Locate the cell with the specified text and output its [X, Y] center coordinate. 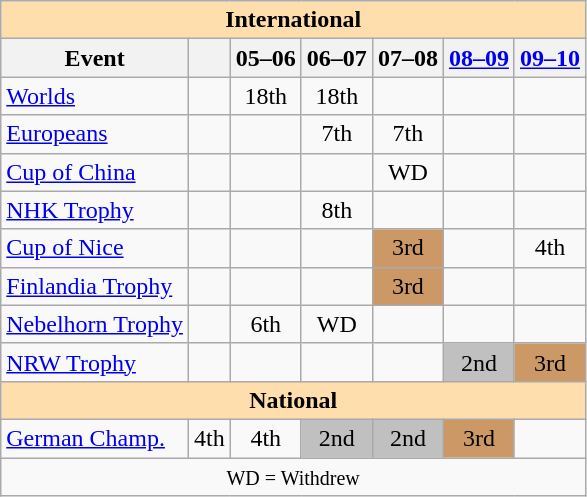
09–10 [550, 58]
05–06 [266, 58]
Event [95, 58]
International [294, 20]
NRW Trophy [95, 362]
Nebelhorn Trophy [95, 324]
8th [336, 210]
Europeans [95, 134]
Cup of China [95, 172]
National [294, 400]
Cup of Nice [95, 248]
6th [266, 324]
German Champ. [95, 438]
Finlandia Trophy [95, 286]
08–09 [478, 58]
NHK Trophy [95, 210]
06–07 [336, 58]
WD = Withdrew [294, 477]
07–08 [408, 58]
Worlds [95, 96]
